Find where the given text appears and provide that cell's center as [X, Y] coordinate. 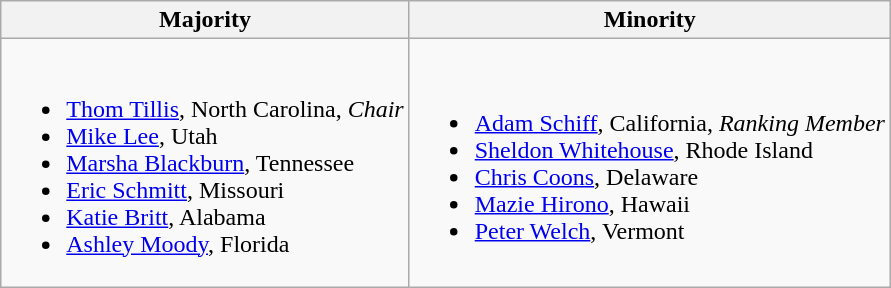
Thom Tillis, North Carolina, ChairMike Lee, UtahMarsha Blackburn, TennesseeEric Schmitt, MissouriKatie Britt, AlabamaAshley Moody, Florida [205, 163]
Minority [650, 20]
Adam Schiff, California, Ranking MemberSheldon Whitehouse, Rhode IslandChris Coons, DelawareMazie Hirono, HawaiiPeter Welch, Vermont [650, 163]
Majority [205, 20]
